Locate the cell with the specified text and output its (x, y) center coordinate. 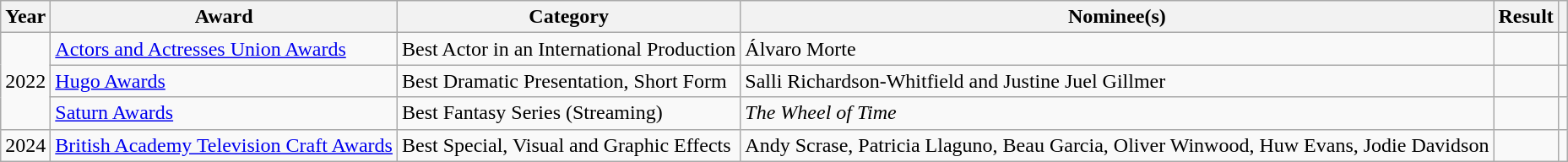
2024 (25, 145)
The Wheel of Time (1117, 113)
Best Dramatic Presentation, Short Form (568, 81)
Award (225, 17)
Álvaro Morte (1117, 49)
Hugo Awards (225, 81)
Andy Scrase, Patricia Llaguno, Beau Garcia, Oliver Winwood, Huw Evans, Jodie Davidson (1117, 145)
Best Fantasy Series (Streaming) (568, 113)
Best Actor in an International Production (568, 49)
Category (568, 17)
2022 (25, 81)
Saturn Awards (225, 113)
Best Special, Visual and Graphic Effects (568, 145)
Result (1526, 17)
Year (25, 17)
British Academy Television Craft Awards (225, 145)
Salli Richardson-Whitfield and Justine Juel Gillmer (1117, 81)
Nominee(s) (1117, 17)
Actors and Actresses Union Awards (225, 49)
